Provide the (x, y) coordinate of the cell's center where the given text is located.  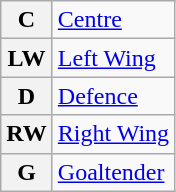
C (27, 20)
Defence (113, 96)
G (27, 172)
Right Wing (113, 134)
Left Wing (113, 58)
Goaltender (113, 172)
LW (27, 58)
D (27, 96)
RW (27, 134)
Centre (113, 20)
